Find where the given text appears and provide that cell's center as (X, Y) coordinate. 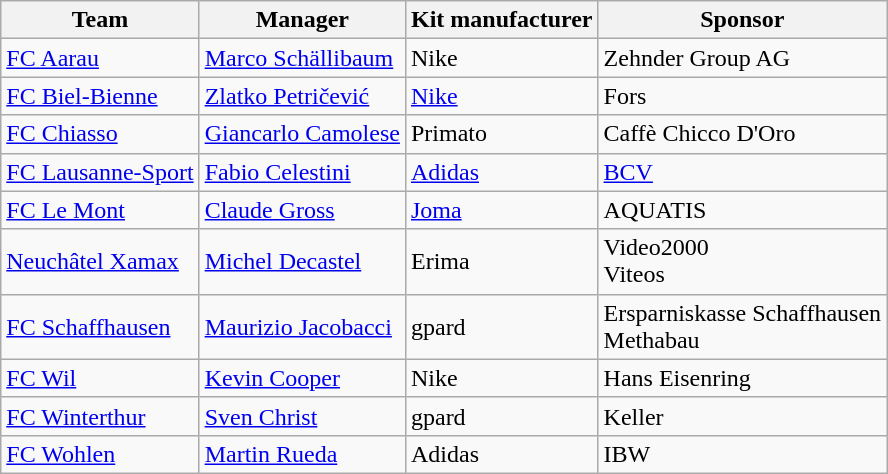
Fabio Celestini (302, 172)
Joma (502, 210)
Marco Schällibaum (302, 58)
IBW (742, 454)
Primato (502, 134)
Sven Christ (302, 416)
FC Wohlen (100, 454)
Martin Rueda (302, 454)
FC Chiasso (100, 134)
Video2000Viteos (742, 262)
Zehnder Group AG (742, 58)
BCV (742, 172)
Team (100, 20)
FC Lausanne-Sport (100, 172)
FC Schaffhausen (100, 326)
Hans Eisenring (742, 378)
AQUATIS (742, 210)
Ersparniskasse SchaffhausenMethabau (742, 326)
FC Wil (100, 378)
Michel Decastel (302, 262)
FC Biel-Bienne (100, 96)
Keller (742, 416)
Caffè Chicco D'Oro (742, 134)
Neuchâtel Xamax (100, 262)
FC Le Mont (100, 210)
Erima (502, 262)
Claude Gross (302, 210)
Fors (742, 96)
Sponsor (742, 20)
Kit manufacturer (502, 20)
Maurizio Jacobacci (302, 326)
Manager (302, 20)
FC Aarau (100, 58)
Kevin Cooper (302, 378)
FC Winterthur (100, 416)
Zlatko Petričević (302, 96)
Giancarlo Camolese (302, 134)
